Pinpoint the cell where the given text exists, returning its [x, y] midpoint coordinate. 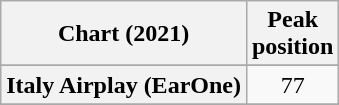
77 [292, 85]
Peakposition [292, 34]
Chart (2021) [124, 34]
Italy Airplay (EarOne) [124, 85]
